Return the (X, Y) coordinate for the center point of the cell that contains the specified text.  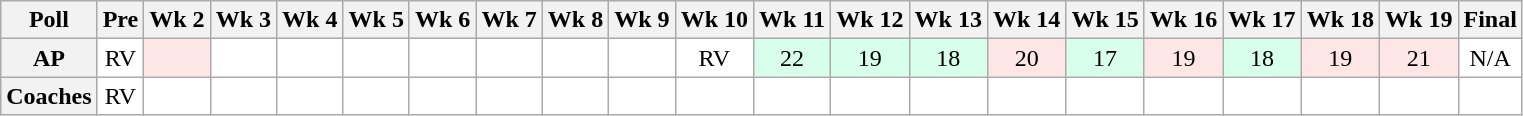
Wk 19 (1419, 20)
Wk 7 (509, 20)
Wk 13 (948, 20)
Wk 11 (792, 20)
Wk 9 (642, 20)
Wk 8 (575, 20)
Wk 5 (376, 20)
Wk 14 (1026, 20)
Coaches (49, 96)
21 (1419, 58)
17 (1105, 58)
Final (1490, 20)
Wk 10 (714, 20)
Poll (49, 20)
N/A (1490, 58)
22 (792, 58)
Wk 3 (243, 20)
Wk 18 (1340, 20)
Wk 15 (1105, 20)
Wk 2 (177, 20)
Wk 16 (1183, 20)
Wk 12 (870, 20)
Pre (120, 20)
AP (49, 58)
Wk 17 (1262, 20)
Wk 4 (310, 20)
20 (1026, 58)
Wk 6 (442, 20)
